Provide the [x, y] coordinate of the cell's center where the given text is located.  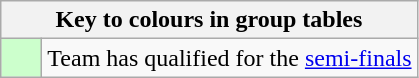
Key to colours in group tables [209, 20]
Team has qualified for the semi-finals [230, 58]
